Pinpoint the cell where the given text exists, returning its (X, Y) midpoint coordinate. 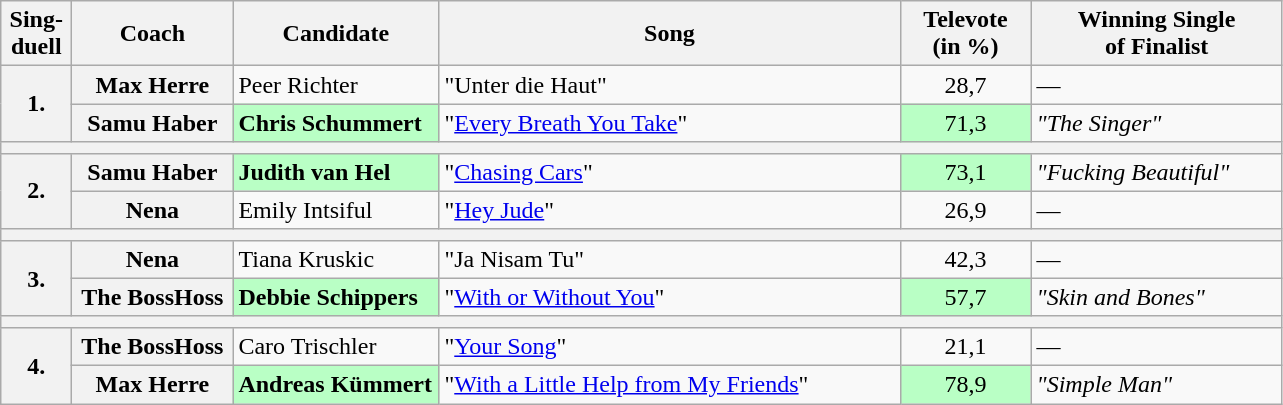
28,7 (966, 85)
"Every Breath You Take" (670, 123)
Andreas Kümmert (336, 384)
Emily Intsiful (336, 210)
Televote(in %) (966, 34)
Peer Richter (336, 85)
Winning Singleof Finalist (1156, 34)
"Hey Jude" (670, 210)
73,1 (966, 172)
71,3 (966, 123)
3. (36, 278)
1. (36, 104)
Candidate (336, 34)
Song (670, 34)
"The Singer" (1156, 123)
57,7 (966, 297)
42,3 (966, 259)
Coach (152, 34)
2. (36, 191)
78,9 (966, 384)
"Ja Nisam Tu" (670, 259)
"Unter die Haut" (670, 85)
"With a Little Help from My Friends" (670, 384)
Caro Trischler (336, 346)
21,1 (966, 346)
Debbie Schippers (336, 297)
"Simple Man" (1156, 384)
"Chasing Cars" (670, 172)
26,9 (966, 210)
Sing-duell (36, 34)
4. (36, 365)
"Your Song" (670, 346)
"With or Without You" (670, 297)
Chris Schummert (336, 123)
"Skin and Bones" (1156, 297)
Judith van Hel (336, 172)
"Fucking Beautiful" (1156, 172)
Tiana Kruskic (336, 259)
